Return the (x, y) coordinate for the center point of the cell that contains the specified text.  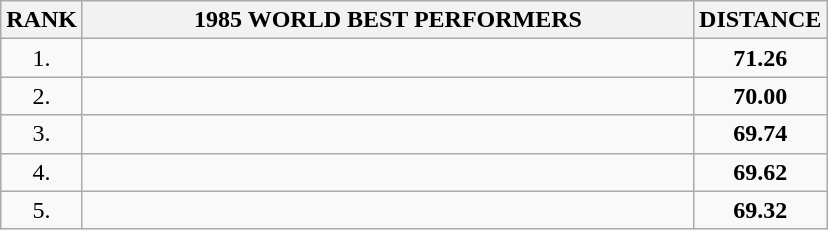
1985 WORLD BEST PERFORMERS (388, 20)
71.26 (760, 58)
RANK (42, 20)
1. (42, 58)
4. (42, 172)
2. (42, 96)
69.62 (760, 172)
3. (42, 134)
DISTANCE (760, 20)
5. (42, 210)
70.00 (760, 96)
69.32 (760, 210)
69.74 (760, 134)
